Provide the (x, y) coordinate of the cell's center where the given text is located.  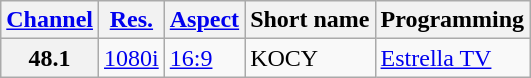
Short name (310, 20)
Estrella TV (452, 58)
Aspect (204, 20)
Programming (452, 20)
48.1 (50, 58)
Res. (132, 20)
16:9 (204, 58)
1080i (132, 58)
KOCY (310, 58)
Channel (50, 20)
